Determine the (X, Y) coordinate at the center of the cell enclosing the given text.  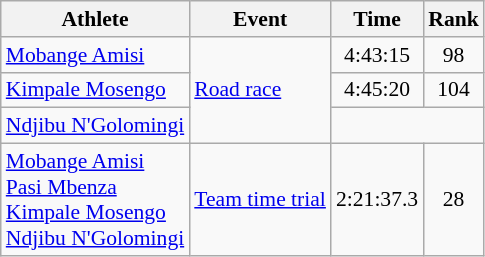
98 (454, 55)
Road race (260, 90)
28 (454, 200)
Ndjibu N'Golomingi (96, 126)
Athlete (96, 19)
Mobange Amisi (96, 55)
4:43:15 (377, 55)
2:21:37.3 (377, 200)
Event (260, 19)
Team time trial (260, 200)
Time (377, 19)
104 (454, 90)
4:45:20 (377, 90)
Kimpale Mosengo (96, 90)
Mobange AmisiPasi MbenzaKimpale MosengoNdjibu N'Golomingi (96, 200)
Rank (454, 19)
